Extract the [x, y] coordinate from the center of the cell holding the provided text.  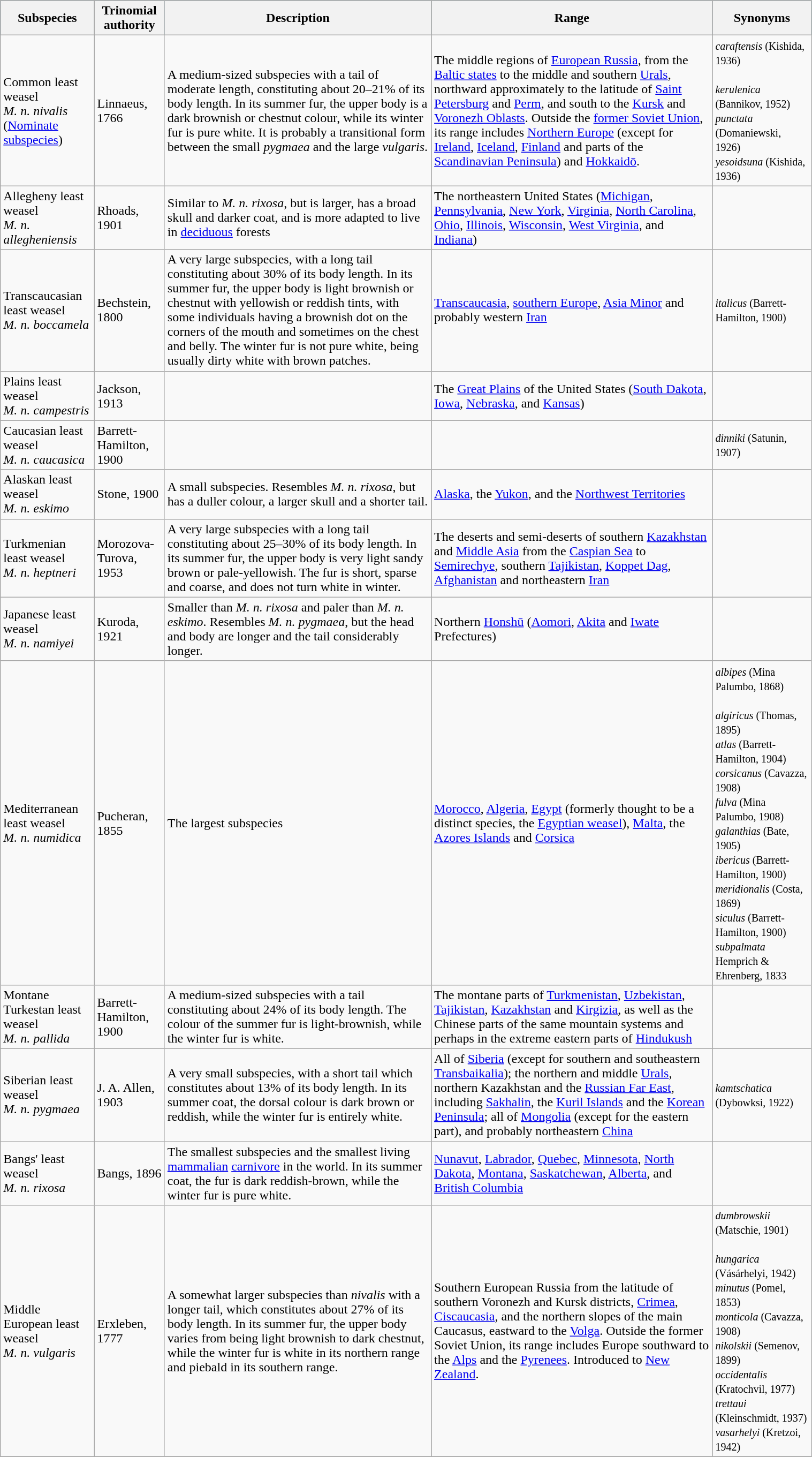
Allegheny least weaselM. n. allegheniensis [47, 217]
Kuroda, 1921 [130, 629]
The Great Plains of the United States (South Dakota, Iowa, Nebraska, and Kansas) [572, 396]
Trinomial authority [130, 18]
kamtschatica (Dybowksi, 1922) [762, 1094]
Japanese least weaselM. n. namiyei [47, 629]
Similar to M. n. rixosa, but is larger, has a broad skull and darker coat, and is more adapted to live in deciduous forests [298, 217]
Range [572, 18]
A small subspecies. Resembles M. n. rixosa, but has a duller colour, a larger skull and a shorter tail. [298, 494]
Transcaucasian least weaselM. n. boccamela [47, 311]
Rhoads, 1901 [130, 217]
Alaskan least weaselM. n. eskimo [47, 494]
Plains least weaselM. n. campestris [47, 396]
Bangs' least weaselM. n. rixosa [47, 1174]
Nunavut, Labrador, Quebec, Minnesota, North Dakota, Montana, Saskatchewan, Alberta, and British Columbia [572, 1174]
Subspecies [47, 18]
Linnaeus, 1766 [130, 110]
Siberian least weaselM. n. pygmaea [47, 1094]
italicus (Barrett-Hamilton, 1900) [762, 311]
Montane Turkestan least weaselM. n. pallida [47, 1016]
Northern Honshū (Aomori, Akita and Iwate Prefectures) [572, 629]
Mediterranean least weaselM. n. numidica [47, 822]
Erxleben, 1777 [130, 1331]
Smaller than M. n. rixosa and paler than M. n. eskimo. Resembles M. n. pygmaea, but the head and body are longer and the tail considerably longer. [298, 629]
Morocco, Algeria, Egypt (formerly thought to be a distinct species, the Egyptian weasel), Malta, the Azores Islands and Corsica [572, 822]
Jackson, 1913 [130, 396]
Caucasian least weaselM. n. caucasica [47, 445]
The northeastern United States (Michigan, Pennsylvania, New York, Virginia, North Carolina, Ohio, Illinois, Wisconsin, West Virginia, and Indiana) [572, 217]
Pucheran, 1855 [130, 822]
J. A. Allen, 1903 [130, 1094]
Bechstein, 1800 [130, 311]
caraftensis (Kishida, 1936)kerulenica (Bannikov, 1952) punctata (Domaniewski, 1926) yesoidsuna (Kishida, 1936) [762, 110]
Description [298, 18]
Synonyms [762, 18]
The largest subspecies [298, 822]
dinniki (Satunin, 1907) [762, 445]
Bangs, 1896 [130, 1174]
Common least weaselM. n. nivalis(Nominate subspecies) [47, 110]
Stone, 1900 [130, 494]
Turkmenian least weaselM. n. heptneri [47, 558]
Alaska, the Yukon, and the Northwest Territories [572, 494]
Transcaucasia, southern Europe, Asia Minor and probably western Iran [572, 311]
Middle European least weaselM. n. vulgaris [47, 1331]
Morozova-Turova, 1953 [130, 558]
